Scan for the cell matching the given text and deliver its [X, Y] coordinate at center. 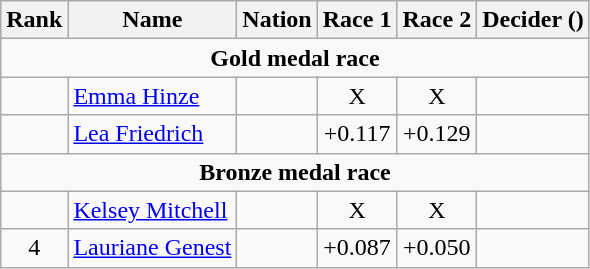
Rank [34, 20]
+0.129 [437, 134]
Gold medal race [295, 58]
Kelsey Mitchell [152, 210]
Race 2 [437, 20]
Nation [277, 20]
Decider () [534, 20]
Race 1 [357, 20]
Name [152, 20]
+0.117 [357, 134]
4 [34, 248]
+0.087 [357, 248]
Lea Friedrich [152, 134]
Emma Hinze [152, 96]
Lauriane Genest [152, 248]
+0.050 [437, 248]
Bronze medal race [295, 172]
